Determine the (x, y) coordinate at the center of the cell enclosing the given text.  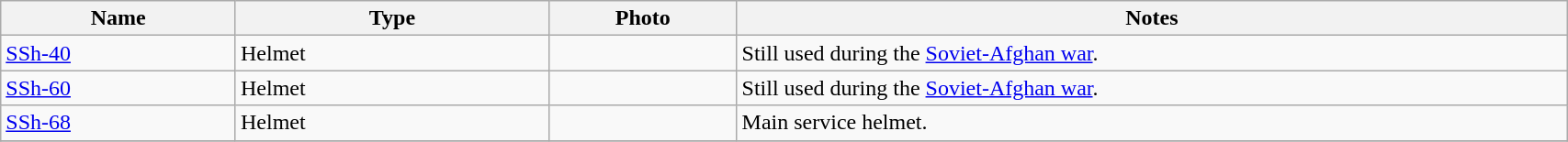
Main service helmet. (1152, 123)
SSh-60 (118, 88)
SSh-68 (118, 123)
SSh-40 (118, 53)
Notes (1152, 18)
Type (391, 18)
Name (118, 18)
Photo (643, 18)
